For the text-containing cell, return its midpoint in (X, Y) coordinate format. 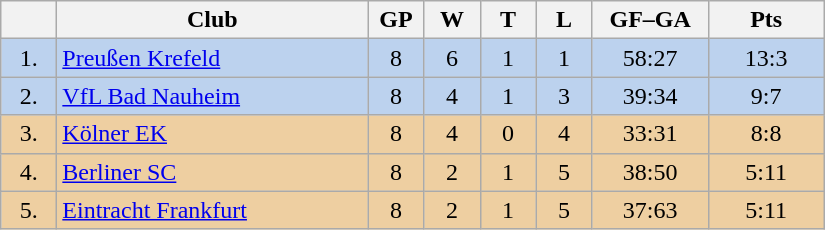
13:3 (766, 58)
2. (29, 96)
3 (564, 96)
GF–GA (650, 20)
Berliner SC (212, 172)
Pts (766, 20)
0 (508, 134)
39:34 (650, 96)
9:7 (766, 96)
33:31 (650, 134)
58:27 (650, 58)
1. (29, 58)
Eintracht Frankfurt (212, 210)
38:50 (650, 172)
T (508, 20)
L (564, 20)
37:63 (650, 210)
5. (29, 210)
GP (396, 20)
VfL Bad Nauheim (212, 96)
4. (29, 172)
Kölner EK (212, 134)
Preußen Krefeld (212, 58)
Club (212, 20)
3. (29, 134)
W (452, 20)
8:8 (766, 134)
6 (452, 58)
